Pinpoint the cell where the given text exists, returning its [X, Y] midpoint coordinate. 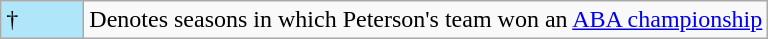
Denotes seasons in which Peterson's team won an ABA championship [426, 20]
† [42, 20]
